Return [x, y] of the center of cell containing provided text 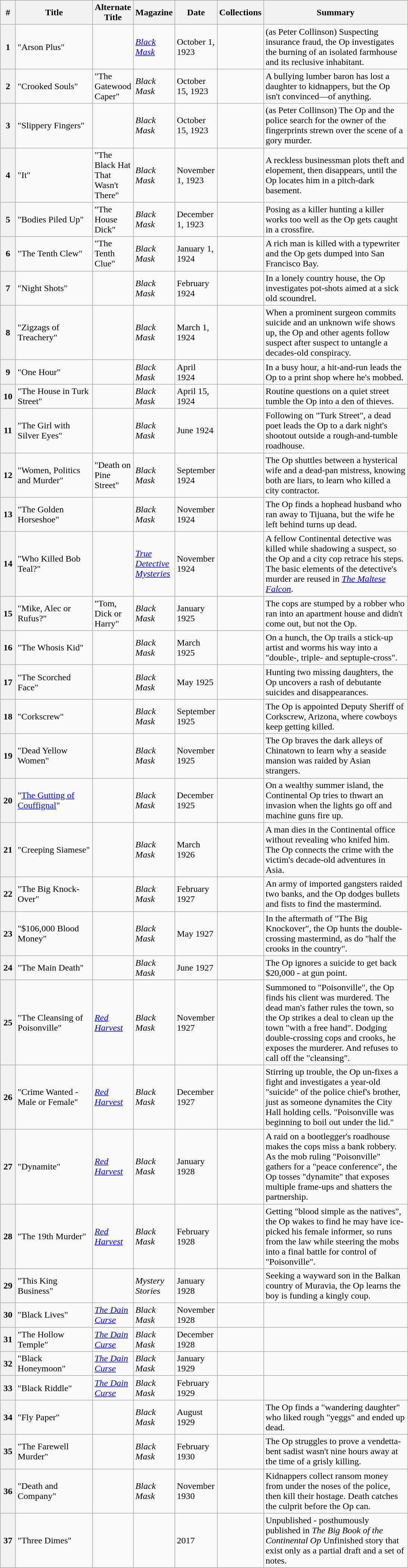
"The Hollow Temple" [54, 1340]
True Detective Mysteries [154, 564]
March 1926 [196, 850]
November 1, 1923 [196, 175]
A reckless businessman plots theft and elopement, then disappears, until the Op locates him in a pitch-dark basement. [336, 175]
April 1924 [196, 372]
8 [8, 332]
April 15, 1924 [196, 396]
24 [8, 968]
February 1930 [196, 1452]
"Three Dimes" [54, 1540]
18 [8, 716]
Routine questions on a quiet street tumble the Op into a den of thieves. [336, 396]
"Black Honeymoon" [54, 1364]
Title [54, 13]
The cops are stumped by a robber who ran into an apartment house and didn't come out, but not the Op. [336, 613]
"The Farewell Murder" [54, 1452]
"$106,000 Blood Money" [54, 934]
28 [8, 1236]
October 1, 1923 [196, 47]
"This King Business" [54, 1286]
"The Main Death" [54, 968]
In a lonely country house, the Op investigates pot-shots aimed at a sick old scoundrel. [336, 288]
December 1928 [196, 1340]
"Creeping Siamese" [54, 850]
"Death and Company" [54, 1491]
Summary [336, 13]
30 [8, 1315]
26 [8, 1097]
31 [8, 1340]
January 1, 1924 [196, 254]
"Slippery Fingers" [54, 125]
15 [8, 613]
2017 [196, 1540]
"Night Shots" [54, 288]
"The Big Knock-Over" [54, 894]
The Op finds a hophead husband who ran away to Tijuana, but the wife he left behind turns up dead. [336, 515]
22 [8, 894]
The Op braves the dark alleys of Chinatown to learn why a seaside mansion was raided by Asian strangers. [336, 756]
"The Whosis Kid" [54, 648]
"Who Killed Bob Teal?" [54, 564]
"Corkscrew" [54, 716]
3 [8, 125]
"The Black Hat That Wasn't There" [113, 175]
"Women, Politics and Murder" [54, 475]
"Dynamite" [54, 1166]
10 [8, 396]
"Zigzags of Treachery" [54, 332]
On a wealthy summer island, the Continental Op tries to thwart an invasion when the lights go off and machine guns fire up. [336, 800]
23 [8, 934]
13 [8, 515]
"The 19th Murder" [54, 1236]
"The Gutting of Couffignal" [54, 800]
On a hunch, the Op trails a stick-up artist and worms his way into a "double-, triple- and septuple-cross". [336, 648]
The Op is appointed Deputy Sheriff of Corkscrew, Arizona, where cowboys keep getting killed. [336, 716]
"Arson Plus" [54, 47]
(as Peter Collinson) The Op and the police search for the owner of the fingerprints strewn over the scene of a gory murder. [336, 125]
Posing as a killer hunting a killer works too well as the Op gets caught in a crossfire. [336, 219]
March 1, 1924 [196, 332]
"One Hour" [54, 372]
"Crime Wanted - Male or Female" [54, 1097]
Magazine [154, 13]
February 1927 [196, 894]
June 1924 [196, 431]
"Black Riddle" [54, 1388]
January 1929 [196, 1364]
Mystery Stories [154, 1286]
5 [8, 219]
11 [8, 431]
September 1924 [196, 475]
"The Gatewood Caper" [113, 86]
17 [8, 682]
9 [8, 372]
16 [8, 648]
"Crooked Souls" [54, 86]
"The Scorched Face" [54, 682]
19 [8, 756]
35 [8, 1452]
4 [8, 175]
Unpublished - posthumously published in The Big Book of the Continental Op Unfinished story that exist only as a partial draft and a set of notes. [336, 1540]
January 1925 [196, 613]
6 [8, 254]
"The Golden Horseshoe" [54, 515]
An army of imported gangsters raided two banks, and the Op dodges bullets and fists to find the mastermind. [336, 894]
7 [8, 288]
In a busy hour, a hit-and-run leads the Op to a print shop where he's mobbed. [336, 372]
December 1927 [196, 1097]
December 1925 [196, 800]
29 [8, 1286]
May 1927 [196, 934]
(as Peter Collinson) Suspecting insurance fraud, the Op investigates the burning of an isolated farmhouse and its reclusive inhabitant. [336, 47]
March 1925 [196, 648]
"Bodies Piled Up" [54, 219]
Following on "Turk Street", a dead poet leads the Op to a dark night's shootout outside a rough-and-tumble roadhouse. [336, 431]
33 [8, 1388]
2 [8, 86]
14 [8, 564]
"It" [54, 175]
August 1929 [196, 1417]
"The Tenth Clew" [54, 254]
Date [196, 13]
# [8, 13]
"The House in Turk Street" [54, 396]
The Op ignores a suicide to get back $20,000 - at gun point. [336, 968]
Kidnappers collect ransom money from under the noses of the police, then kill their hostage. Death catches the culprit before the Op can. [336, 1491]
"Black Lives" [54, 1315]
September 1925 [196, 716]
The Op finds a "wandering daughter" who liked rough "yeggs" and ended up dead. [336, 1417]
A bullying lumber baron has lost a daughter to kidnappers, but the Op isn't convinced—of anything. [336, 86]
November 1928 [196, 1315]
November 1927 [196, 1022]
1 [8, 47]
Hunting two missing daughters, the Op uncovers a rash of debutante suicides and disappearances. [336, 682]
November 1930 [196, 1491]
21 [8, 850]
34 [8, 1417]
37 [8, 1540]
Seeking a wayward son in the Balkan country of Muravia, the Op learns the boy is funding a kingly coup. [336, 1286]
May 1925 [196, 682]
"Dead Yellow Women" [54, 756]
"Death on Pine Street" [113, 475]
"Fly Paper" [54, 1417]
June 1927 [196, 968]
The Op shuttles between a hysterical wife and a dead-pan mistress, knowing both are liars, to learn who killed a city contractor. [336, 475]
In the aftermath of "The Big Knockover", the Op hunts the double-crossing mastermind, as do "half the crooks in the country". [336, 934]
36 [8, 1491]
Alternate Title [113, 13]
"Tom, Dick or Harry" [113, 613]
"Mike, Alec or Rufus?" [54, 613]
The Op struggles to prove a vendetta-bent sadist wasn't nine hours away at the time of a grisly killing. [336, 1452]
"The Girl with Silver Eyes" [54, 431]
"The Cleansing of Poisonville" [54, 1022]
February 1929 [196, 1388]
February 1928 [196, 1236]
February 1924 [196, 288]
"The House Dick" [113, 219]
27 [8, 1166]
December 1, 1923 [196, 219]
Collections [240, 13]
32 [8, 1364]
"The Tenth Clue" [113, 254]
12 [8, 475]
A rich man is killed with a typewriter and the Op gets dumped into San Francisco Bay. [336, 254]
20 [8, 800]
A man dies in the Continental office without revealing who knifed him. The Op connects the crime with the victim's decade-old adventures in Asia. [336, 850]
November 1925 [196, 756]
25 [8, 1022]
